Capture the cell that displays the provided text and extract its [x, y] central coordinate. 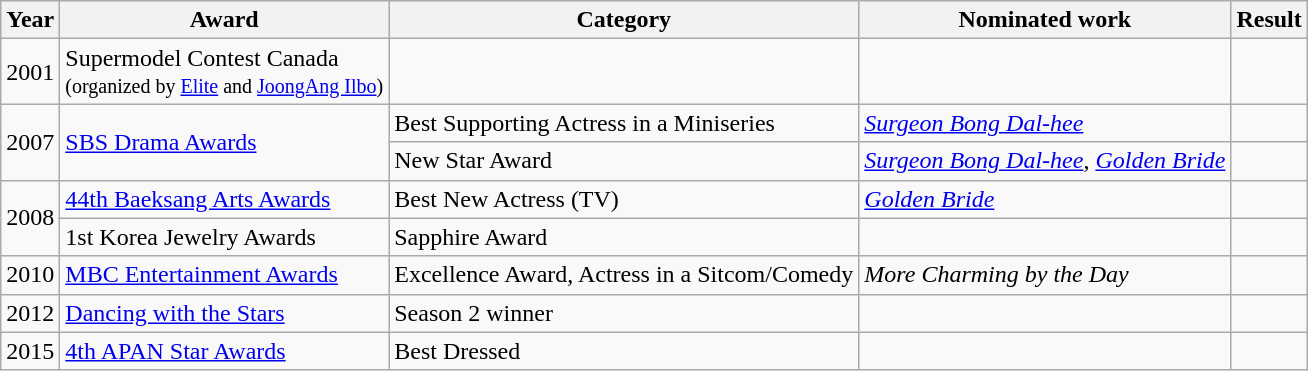
Season 2 winner [624, 313]
1st Korea Jewelry Awards [224, 237]
44th Baeksang Arts Awards [224, 199]
2015 [30, 351]
Best Dressed [624, 351]
SBS Drama Awards [224, 142]
MBC Entertainment Awards [224, 275]
New Star Award [624, 161]
More Charming by the Day [1045, 275]
Best New Actress (TV) [624, 199]
4th APAN Star Awards [224, 351]
Dancing with the Stars [224, 313]
Golden Bride [1045, 199]
2008 [30, 218]
2012 [30, 313]
Result [1269, 20]
Surgeon Bong Dal-hee [1045, 123]
2001 [30, 72]
Best Supporting Actress in a Miniseries [624, 123]
Sapphire Award [624, 237]
Category [624, 20]
Nominated work [1045, 20]
2007 [30, 142]
Year [30, 20]
Supermodel Contest Canada (organized by Elite and JoongAng Ilbo) [224, 72]
Award [224, 20]
2010 [30, 275]
Excellence Award, Actress in a Sitcom/Comedy [624, 275]
Surgeon Bong Dal-hee, Golden Bride [1045, 161]
